Provide the (X, Y) coordinate of the cell's center where the given text is located.  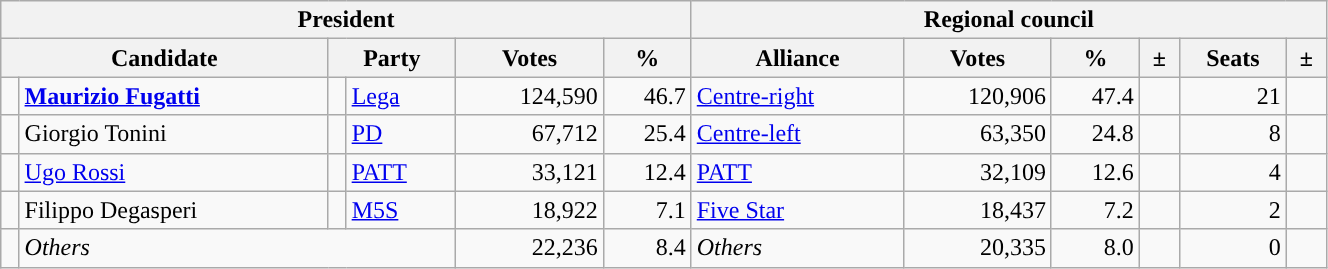
Centre-left (798, 134)
7.1 (647, 210)
8.4 (647, 248)
63,350 (978, 134)
4 (1232, 172)
120,906 (978, 96)
67,712 (530, 134)
21 (1232, 96)
2 (1232, 210)
8 (1232, 134)
Party (392, 58)
18,922 (530, 210)
12.6 (1095, 172)
32,109 (978, 172)
Centre-right (798, 96)
Ugo Rossi (174, 172)
Giorgio Tonini (174, 134)
25.4 (647, 134)
24.8 (1095, 134)
Filippo Degasperi (174, 210)
8.0 (1095, 248)
Candidate (164, 58)
0 (1232, 248)
18,437 (978, 210)
33,121 (530, 172)
7.2 (1095, 210)
Lega (401, 96)
Maurizio Fugatti (174, 96)
12.4 (647, 172)
Alliance (798, 58)
Seats (1232, 58)
124,590 (530, 96)
PD (401, 134)
20,335 (978, 248)
President (346, 20)
Regional council (1008, 20)
46.7 (647, 96)
Five Star (798, 210)
M5S (401, 210)
47.4 (1095, 96)
22,236 (530, 248)
